Return [X, Y] of the center of cell containing provided text 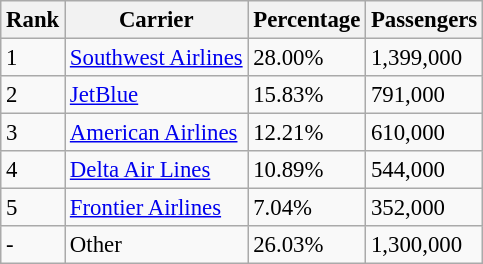
10.89% [307, 170]
544,000 [424, 170]
352,000 [424, 208]
- [33, 245]
12.21% [307, 133]
Other [156, 245]
4 [33, 170]
28.00% [307, 58]
Passengers [424, 20]
American Airlines [156, 133]
610,000 [424, 133]
Rank [33, 20]
Carrier [156, 20]
Southwest Airlines [156, 58]
15.83% [307, 95]
Delta Air Lines [156, 170]
26.03% [307, 245]
3 [33, 133]
1 [33, 58]
Percentage [307, 20]
791,000 [424, 95]
5 [33, 208]
7.04% [307, 208]
Frontier Airlines [156, 208]
1,300,000 [424, 245]
JetBlue [156, 95]
2 [33, 95]
1,399,000 [424, 58]
